Detect which cell encompasses the target text, then output its [X, Y] center coordinate. 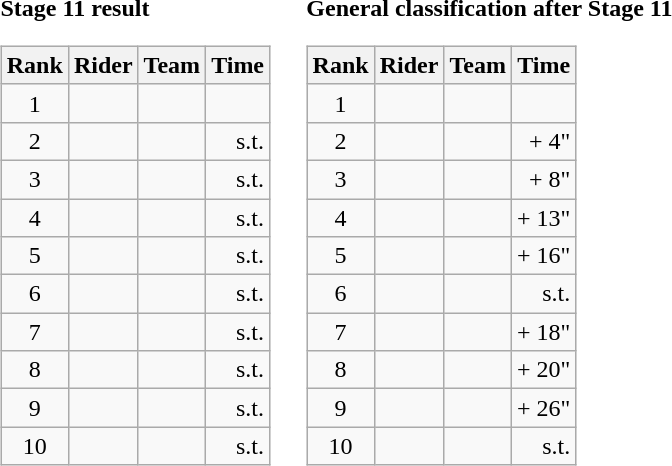
+ 20" [543, 370]
+ 18" [543, 332]
+ 8" [543, 179]
+ 26" [543, 408]
+ 13" [543, 217]
+ 16" [543, 256]
+ 4" [543, 141]
